Capture the cell that displays the provided text and extract its [X, Y] central coordinate. 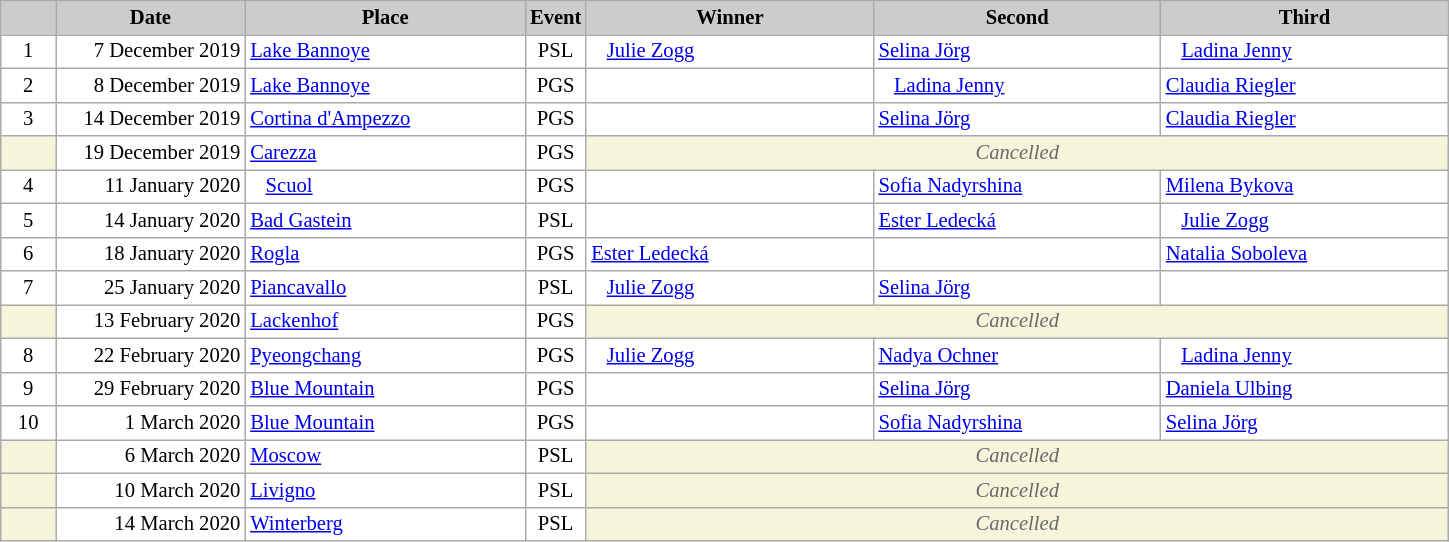
25 January 2020 [151, 287]
Nadya Ochner [1018, 355]
1 [28, 51]
14 December 2019 [151, 119]
7 December 2019 [151, 51]
3 [28, 119]
5 [28, 220]
Winner [730, 17]
Scuol [385, 186]
Place [385, 17]
Third [1304, 17]
Piancavallo [385, 287]
29 February 2020 [151, 389]
10 [28, 423]
6 March 2020 [151, 456]
Lackenhof [385, 321]
4 [28, 186]
Second [1018, 17]
Carezza [385, 153]
Winterberg [385, 524]
14 January 2020 [151, 220]
Event [556, 17]
Date [151, 17]
Natalia Soboleva [1304, 254]
2 [28, 85]
1 March 2020 [151, 423]
Milena Bykova [1304, 186]
Daniela Ulbing [1304, 389]
7 [28, 287]
Bad Gastein [385, 220]
Moscow [385, 456]
8 December 2019 [151, 85]
10 March 2020 [151, 490]
Cortina d'Ampezzo [385, 119]
9 [28, 389]
18 January 2020 [151, 254]
Livigno [385, 490]
Pyeongchang [385, 355]
14 March 2020 [151, 524]
19 December 2019 [151, 153]
13 February 2020 [151, 321]
Rogla [385, 254]
22 February 2020 [151, 355]
6 [28, 254]
11 January 2020 [151, 186]
8 [28, 355]
